Return the (x, y) coordinate for the center point of the cell that contains the specified text.  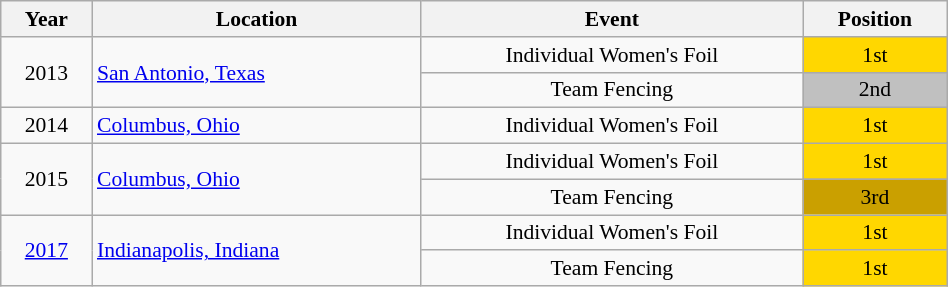
2013 (46, 72)
Indianapolis, Indiana (256, 250)
Location (256, 19)
San Antonio, Texas (256, 72)
Position (876, 19)
2nd (876, 90)
2017 (46, 250)
3rd (876, 197)
2015 (46, 180)
Event (612, 19)
Year (46, 19)
2014 (46, 126)
